From the cell containing the given text, extract its center point as (x, y) coordinate. 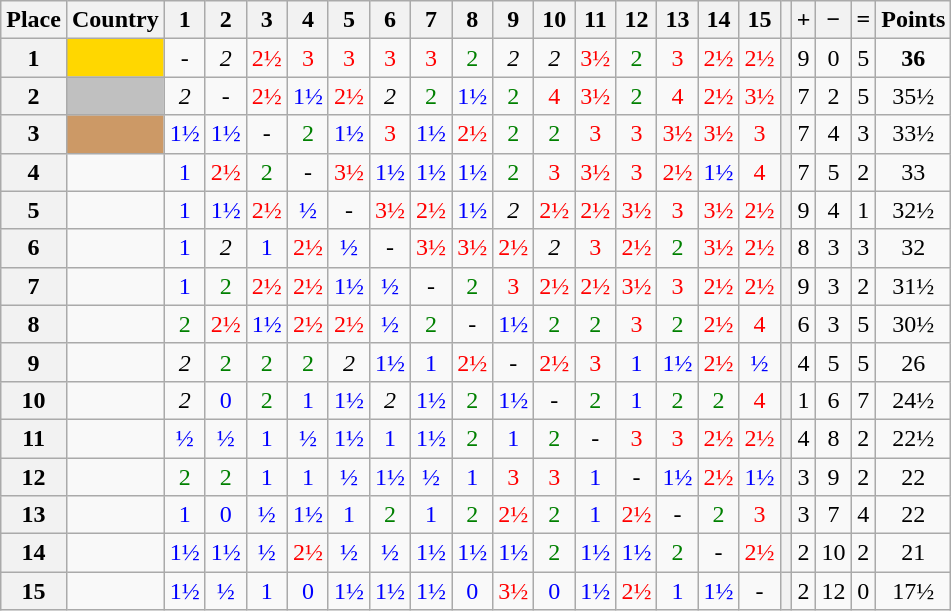
Points (914, 20)
Place (34, 20)
+ (804, 20)
36 (914, 58)
24½ (914, 400)
Country (115, 20)
32 (914, 248)
30½ (914, 324)
32½ (914, 210)
17½ (914, 591)
33 (914, 172)
21 (914, 553)
31½ (914, 286)
22½ (914, 438)
33½ (914, 134)
35½ (914, 96)
= (864, 20)
26 (914, 362)
− (834, 20)
